For the text-containing cell, return its midpoint in (x, y) coordinate format. 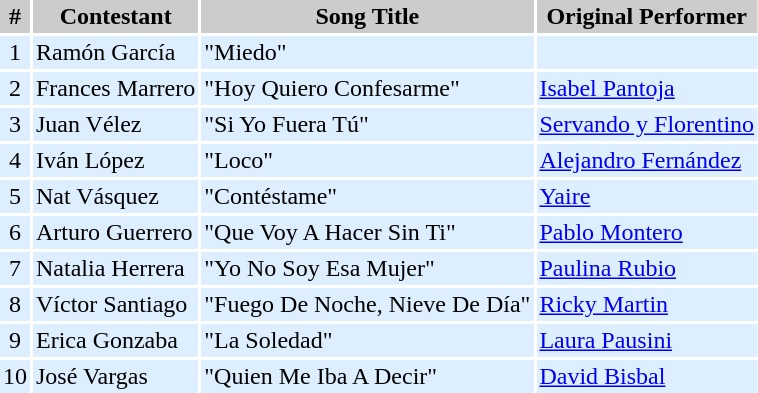
Juan Vélez (116, 124)
Laura Pausini (646, 340)
David Bisbal (646, 376)
Ricky Martin (646, 304)
José Vargas (116, 376)
"Hoy Quiero Confesarme" (367, 88)
Contestant (116, 16)
Víctor Santiago (116, 304)
Paulina Rubio (646, 268)
2 (15, 88)
Natalia Herrera (116, 268)
9 (15, 340)
Song Title (367, 16)
Yaire (646, 196)
Alejandro Fernández (646, 160)
Nat Vásquez (116, 196)
Arturo Guerrero (116, 232)
"La Soledad" (367, 340)
"Miedo" (367, 52)
Ramón García (116, 52)
10 (15, 376)
"Contéstame" (367, 196)
Servando y Florentino (646, 124)
"Fuego De Noche, Nieve De Día" (367, 304)
"Si Yo Fuera Tú" (367, 124)
"Que Voy A Hacer Sin Ti" (367, 232)
"Quien Me Iba A Decir" (367, 376)
Original Performer (646, 16)
Isabel Pantoja (646, 88)
Frances Marrero (116, 88)
1 (15, 52)
5 (15, 196)
Iván López (116, 160)
4 (15, 160)
Pablo Montero (646, 232)
# (15, 16)
8 (15, 304)
Erica Gonzaba (116, 340)
3 (15, 124)
"Yo No Soy Esa Mujer" (367, 268)
"Loco" (367, 160)
7 (15, 268)
6 (15, 232)
